Locate the cell with the specified text and output its (x, y) center coordinate. 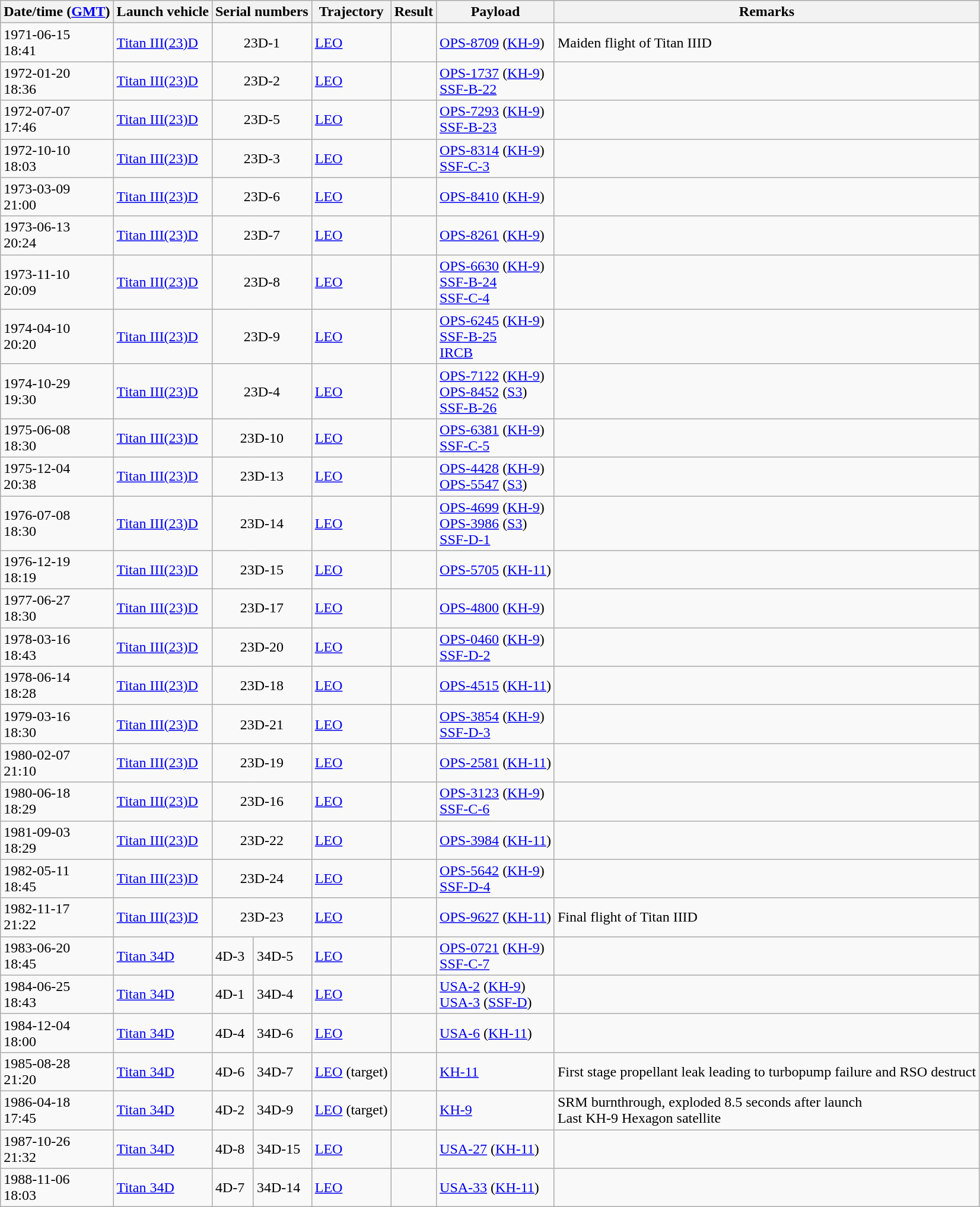
Result (413, 12)
1972-10-1018:03 (57, 158)
1975-12-0420:38 (57, 476)
1982-11-1721:22 (57, 917)
KH-9 (496, 1110)
1974-10-2919:30 (57, 391)
1978-06-1418:28 (57, 686)
23D-1 (262, 43)
OPS-5642 (KH-9)SSF-D-4 (496, 878)
23D-4 (262, 391)
4D-1 (233, 995)
23D-15 (262, 570)
OPS-0721 (KH-9)SSF-C-7 (496, 955)
First stage propellant leak leading to turbopump failure and RSO destruct (766, 1072)
1974-04-1020:20 (57, 336)
1973-06-1320:24 (57, 235)
23D-7 (262, 235)
OPS-7122 (KH-9)OPS-8452 (S3)SSF-B-26 (496, 391)
34D-14 (282, 1188)
OPS-0460 (KH-9)SSF-D-2 (496, 647)
23D-9 (262, 336)
1985-08-2821:20 (57, 1072)
OPS-8410 (KH-9) (496, 197)
1988-11-0618:03 (57, 1188)
Launch vehicle (163, 12)
23D-16 (262, 801)
1972-07-0717:46 (57, 120)
1979-03-1618:30 (57, 724)
23D-6 (262, 197)
OPS-3984 (KH-11) (496, 840)
1984-06-2518:43 (57, 995)
USA-33 (KH-11) (496, 1188)
Payload (496, 12)
23D-19 (262, 763)
34D-15 (282, 1149)
23D-24 (262, 878)
1976-07-0818:30 (57, 523)
4D-3 (233, 955)
OPS-4699 (KH-9)OPS-3986 (S3)SSF-D-1 (496, 523)
USA-2 (KH-9)USA-3 (SSF-D) (496, 995)
OPS-3123 (KH-9)SSF-C-6 (496, 801)
Final flight of Titan IIID (766, 917)
34D-4 (282, 995)
4D-7 (233, 1188)
34D-6 (282, 1033)
OPS-6381 (KH-9)SSF-C-5 (496, 438)
1972-01-2018:36 (57, 81)
1986-04-1817:45 (57, 1110)
4D-6 (233, 1072)
OPS-4515 (KH-11) (496, 686)
1987-10-2621:32 (57, 1149)
1982-05-1118:45 (57, 878)
OPS-9627 (KH-11) (496, 917)
23D-17 (262, 609)
1980-06-1818:29 (57, 801)
1984-12-0418:00 (57, 1033)
Serial numbers (262, 12)
1975-06-0818:30 (57, 438)
23D-21 (262, 724)
1973-03-0921:00 (57, 197)
OPS-4428 (KH-9)OPS-5547 (S3) (496, 476)
OPS-2581 (KH-11) (496, 763)
23D-13 (262, 476)
OPS-8314 (KH-9)SSF-C-3 (496, 158)
1976-12-1918:19 (57, 570)
23D-2 (262, 81)
1978-03-1618:43 (57, 647)
OPS-6630 (KH-9)SSF-B-24SSF-C-4 (496, 282)
OPS-8261 (KH-9) (496, 235)
23D-8 (262, 282)
23D-3 (262, 158)
23D-18 (262, 686)
23D-10 (262, 438)
OPS-5705 (KH-11) (496, 570)
4D-4 (233, 1033)
Maiden flight of Titan IIID (766, 43)
1971-06-1518:41 (57, 43)
OPS-1737 (KH-9)SSF-B-22 (496, 81)
SRM burnthrough, exploded 8.5 seconds after launchLast KH-9 Hexagon satellite (766, 1110)
OPS-3854 (KH-9)SSF-D-3 (496, 724)
1983-06-2018:45 (57, 955)
34D-9 (282, 1110)
OPS-7293 (KH-9)SSF-B-23 (496, 120)
34D-5 (282, 955)
Date/time (GMT) (57, 12)
23D-23 (262, 917)
1980-02-0721:10 (57, 763)
34D-7 (282, 1072)
OPS-8709 (KH-9) (496, 43)
23D-14 (262, 523)
KH-11 (496, 1072)
23D-22 (262, 840)
Trajectory (351, 12)
Remarks (766, 12)
1977-06-2718:30 (57, 609)
USA-6 (KH-11) (496, 1033)
1973-11-1020:09 (57, 282)
23D-5 (262, 120)
4D-2 (233, 1110)
OPS-6245 (KH-9)SSF-B-25IRCB (496, 336)
1981-09-0318:29 (57, 840)
23D-20 (262, 647)
4D-8 (233, 1149)
USA-27 (KH-11) (496, 1149)
OPS-4800 (KH-9) (496, 609)
